Provide the [x, y] coordinate of the cell's center where the given text is located.  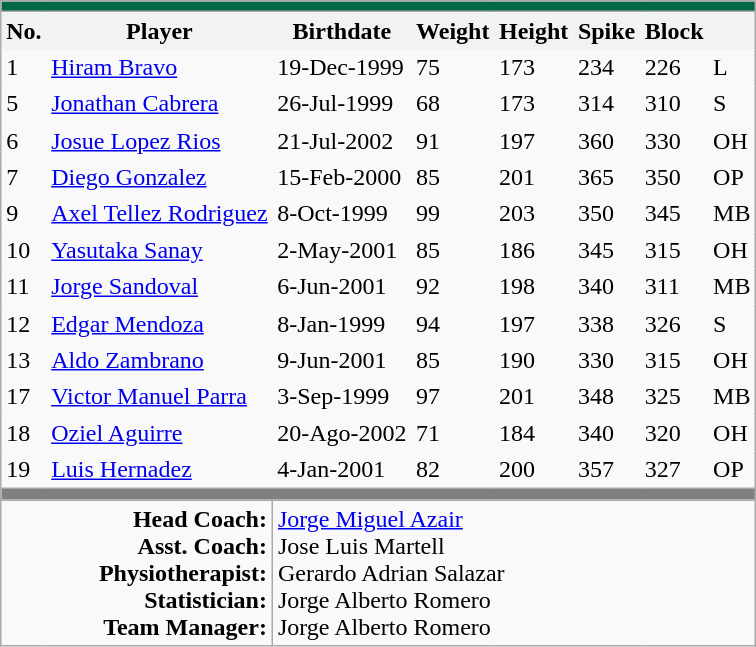
203 [534, 214]
310 [674, 104]
327 [674, 470]
Birthdate [342, 30]
68 [452, 104]
6-Jun-2001 [342, 286]
320 [674, 434]
190 [534, 360]
Head Coach:Asst. Coach:Physiotherapist:Statistician:Team Manager: [137, 573]
Jorge Miguel AzairJose Luis MartellGerardo Adrian SalazarJorge Alberto RomeroJorge Alberto Romero [514, 573]
19-Dec-1999 [342, 68]
6 [24, 140]
198 [534, 286]
4-Jan-2001 [342, 470]
8-Oct-1999 [342, 214]
360 [606, 140]
75 [452, 68]
9-Jun-2001 [342, 360]
18 [24, 434]
99 [452, 214]
2-May-2001 [342, 250]
15-Feb-2000 [342, 178]
Height [534, 30]
357 [606, 470]
Diego Gonzalez [159, 178]
Luis Hernadez [159, 470]
20-Ago-2002 [342, 434]
Hiram Bravo [159, 68]
365 [606, 178]
186 [534, 250]
5 [24, 104]
Aldo Zambrano [159, 360]
9 [24, 214]
Spike [606, 30]
326 [674, 324]
325 [674, 396]
184 [534, 434]
338 [606, 324]
17 [24, 396]
No. [24, 30]
311 [674, 286]
10 [24, 250]
Josue Lopez Rios [159, 140]
3-Sep-1999 [342, 396]
91 [452, 140]
348 [606, 396]
Victor Manuel Parra [159, 396]
Yasutaka Sanay [159, 250]
200 [534, 470]
12 [24, 324]
94 [452, 324]
11 [24, 286]
Weight [452, 30]
Edgar Mendoza [159, 324]
Axel Tellez Rodriguez [159, 214]
L [732, 68]
Block [674, 30]
71 [452, 434]
13 [24, 360]
226 [674, 68]
7 [24, 178]
92 [452, 286]
26-Jul-1999 [342, 104]
21-Jul-2002 [342, 140]
Jonathan Cabrera [159, 104]
1 [24, 68]
97 [452, 396]
8-Jan-1999 [342, 324]
234 [606, 68]
19 [24, 470]
82 [452, 470]
314 [606, 104]
Player [159, 30]
Jorge Sandoval [159, 286]
Oziel Aguirre [159, 434]
